Output the (X, Y) coordinate of the center of the cell containing the given text.  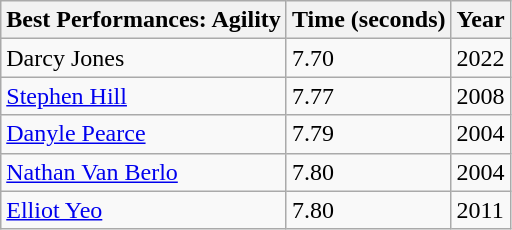
7.70 (368, 58)
2011 (480, 210)
Elliot Yeo (144, 210)
7.79 (368, 134)
Nathan Van Berlo (144, 172)
Time (seconds) (368, 20)
Danyle Pearce (144, 134)
Year (480, 20)
Stephen Hill (144, 96)
2008 (480, 96)
2022 (480, 58)
7.77 (368, 96)
Best Performances: Agility (144, 20)
Darcy Jones (144, 58)
